From the cell containing the given text, extract its center point as [x, y] coordinate. 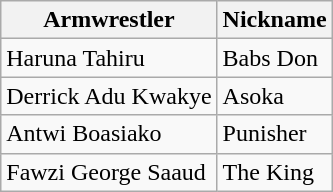
Antwi Boasiako [109, 134]
Babs Don [274, 58]
Fawzi George Saaud [109, 172]
Armwrestler [109, 20]
The King [274, 172]
Asoka [274, 96]
Derrick Adu Kwakye [109, 96]
Nickname [274, 20]
Haruna Tahiru [109, 58]
Punisher [274, 134]
